Return (X, Y) of the center of cell containing provided text 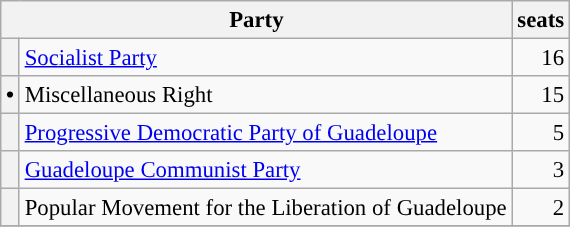
3 (540, 170)
Popular Movement for the Liberation of Guadeloupe (266, 208)
Guadeloupe Communist Party (266, 170)
seats (540, 20)
Miscellaneous Right (266, 95)
15 (540, 95)
Party (256, 20)
Progressive Democratic Party of Guadeloupe (266, 133)
• (10, 95)
16 (540, 58)
Socialist Party (266, 58)
5 (540, 133)
2 (540, 208)
